From the cell containing the given text, extract its center point as (x, y) coordinate. 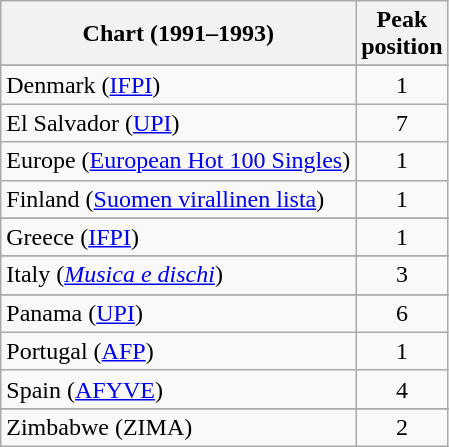
6 (402, 313)
Panama (UPI) (178, 313)
Chart (1991–1993) (178, 34)
7 (402, 123)
2 (402, 427)
Greece (IFPI) (178, 237)
Portugal (AFP) (178, 351)
Italy (Musica e dischi) (178, 275)
Finland (Suomen virallinen lista) (178, 199)
El Salvador (UPI) (178, 123)
3 (402, 275)
Denmark (IFPI) (178, 85)
4 (402, 389)
Zimbabwe (ZIMA) (178, 427)
Peakposition (402, 34)
Spain (AFYVE) (178, 389)
Europe (European Hot 100 Singles) (178, 161)
